Provide the (X, Y) coordinate of the cell's center where the given text is located.  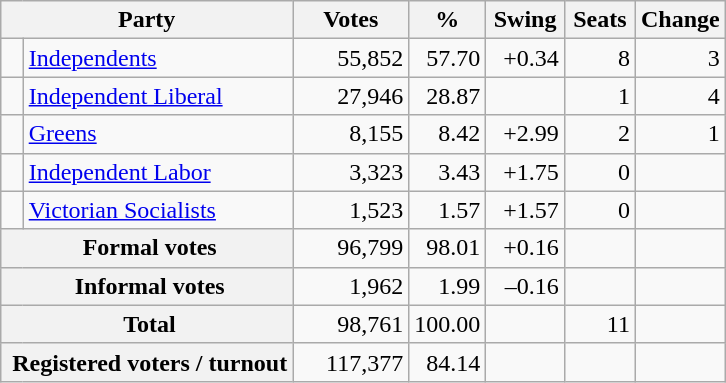
–0.16 (526, 286)
55,852 (351, 58)
4 (680, 96)
1.57 (448, 210)
8,155 (351, 134)
8 (600, 58)
28.87 (448, 96)
57.70 (448, 58)
+0.34 (526, 58)
+0.16 (526, 248)
100.00 (448, 324)
Informal votes (147, 286)
Formal votes (147, 248)
11 (600, 324)
Victorian Socialists (158, 210)
Change (680, 20)
98.01 (448, 248)
Greens (158, 134)
+1.57 (526, 210)
Independent Liberal (158, 96)
+1.75 (526, 172)
1,523 (351, 210)
84.14 (448, 362)
Independent Labor (158, 172)
1,962 (351, 286)
2 (600, 134)
Total (147, 324)
27,946 (351, 96)
98,761 (351, 324)
+2.99 (526, 134)
Swing (526, 20)
Independents (158, 58)
1.99 (448, 286)
Seats (600, 20)
Party (147, 20)
96,799 (351, 248)
% (448, 20)
3.43 (448, 172)
3 (680, 58)
8.42 (448, 134)
Registered voters / turnout (147, 362)
117,377 (351, 362)
Votes (351, 20)
3,323 (351, 172)
